For the text-containing cell, return its midpoint in [X, Y] coordinate format. 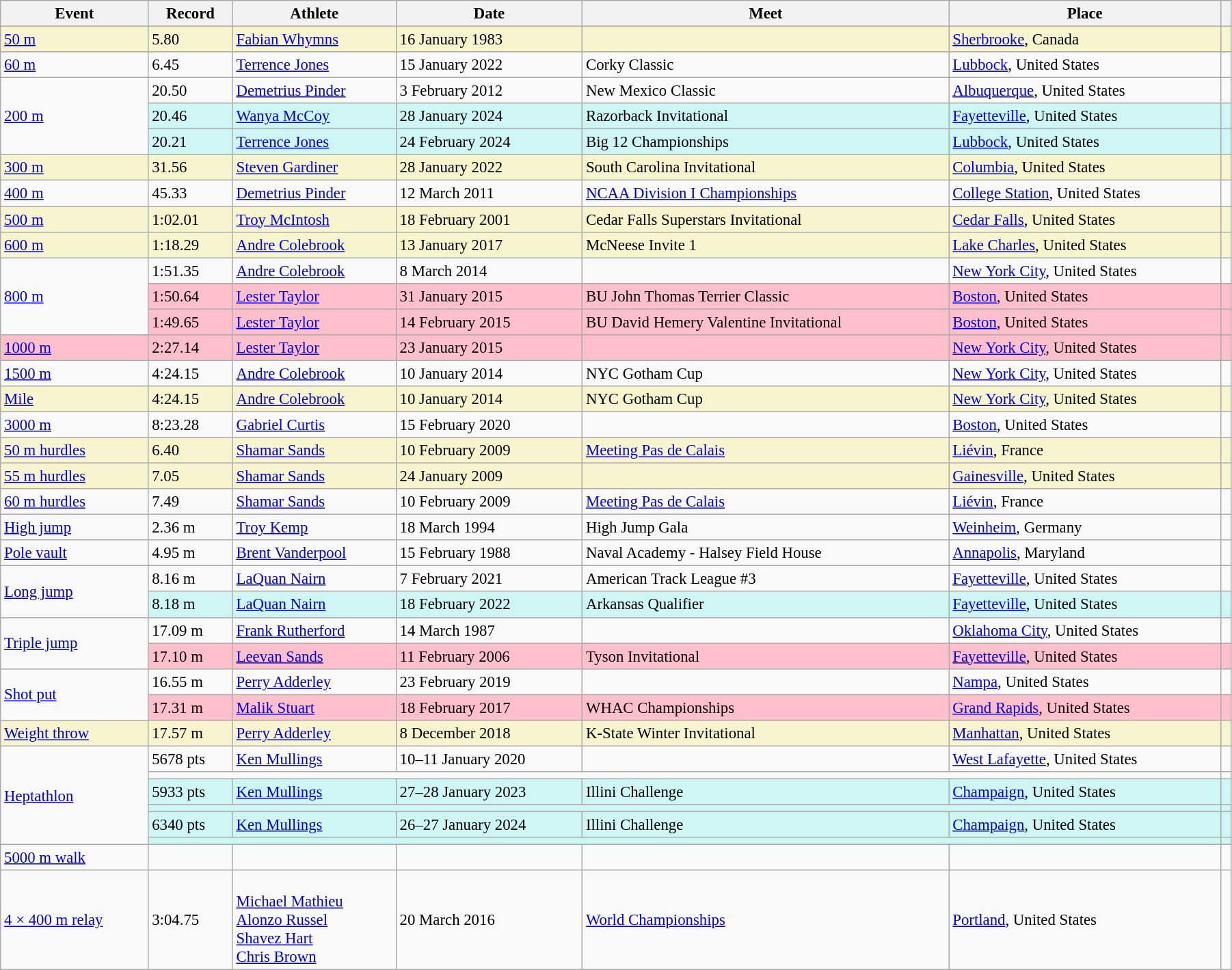
Shot put [75, 695]
31.56 [190, 167]
1000 m [75, 348]
18 February 2022 [489, 605]
8 March 2014 [489, 271]
Weight throw [75, 733]
Razorback Invitational [766, 116]
Michael MathieuAlonzo RusselShavez HartChris Brown [314, 920]
28 January 2024 [489, 116]
Albuquerque, United States [1085, 91]
7.05 [190, 476]
Gabriel Curtis [314, 425]
Frank Rutherford [314, 630]
13 January 2017 [489, 245]
Place [1085, 14]
20 March 2016 [489, 920]
2:27.14 [190, 348]
23 January 2015 [489, 348]
5000 m walk [75, 858]
Portland, United States [1085, 920]
500 m [75, 219]
Grand Rapids, United States [1085, 708]
17.31 m [190, 708]
High jump [75, 528]
5.80 [190, 40]
17.57 m [190, 733]
20.50 [190, 91]
5678 pts [190, 759]
60 m [75, 65]
6340 pts [190, 825]
1:51.35 [190, 271]
20.21 [190, 142]
20.46 [190, 116]
18 February 2017 [489, 708]
6.40 [190, 450]
American Track League #3 [766, 579]
Athlete [314, 14]
11 February 2006 [489, 656]
Record [190, 14]
Wanya McCoy [314, 116]
7 February 2021 [489, 579]
McNeese Invite 1 [766, 245]
1:50.64 [190, 296]
8 December 2018 [489, 733]
Columbia, United States [1085, 167]
Heptathlon [75, 796]
55 m hurdles [75, 476]
WHAC Championships [766, 708]
Manhattan, United States [1085, 733]
7.49 [190, 502]
200 m [75, 116]
18 February 2001 [489, 219]
24 January 2009 [489, 476]
West Lafayette, United States [1085, 759]
15 February 1988 [489, 553]
16.55 m [190, 682]
14 February 2015 [489, 322]
10–11 January 2020 [489, 759]
1500 m [75, 373]
High Jump Gala [766, 528]
1:02.01 [190, 219]
50 m [75, 40]
K-State Winter Invitational [766, 733]
60 m hurdles [75, 502]
17.09 m [190, 630]
23 February 2019 [489, 682]
Mile [75, 399]
Cedar Falls Superstars Invitational [766, 219]
Gainesville, United States [1085, 476]
Troy Kemp [314, 528]
17.10 m [190, 656]
Fabian Whymns [314, 40]
14 March 1987 [489, 630]
Annapolis, Maryland [1085, 553]
Event [75, 14]
12 March 2011 [489, 193]
Lake Charles, United States [1085, 245]
Tyson Invitational [766, 656]
400 m [75, 193]
8.16 m [190, 579]
3000 m [75, 425]
16 January 1983 [489, 40]
28 January 2022 [489, 167]
31 January 2015 [489, 296]
Big 12 Championships [766, 142]
Troy McIntosh [314, 219]
Date [489, 14]
World Championships [766, 920]
4 × 400 m relay [75, 920]
3:04.75 [190, 920]
Sherbrooke, Canada [1085, 40]
Arkansas Qualifier [766, 605]
Triple jump [75, 643]
26–27 January 2024 [489, 825]
Pole vault [75, 553]
6.45 [190, 65]
27–28 January 2023 [489, 792]
BU David Hemery Valentine Invitational [766, 322]
50 m hurdles [75, 450]
600 m [75, 245]
3 February 2012 [489, 91]
300 m [75, 167]
8.18 m [190, 605]
Naval Academy - Halsey Field House [766, 553]
New Mexico Classic [766, 91]
4.95 m [190, 553]
Brent Vanderpool [314, 553]
15 January 2022 [489, 65]
2.36 m [190, 528]
800 m [75, 297]
NCAA Division I Championships [766, 193]
BU John Thomas Terrier Classic [766, 296]
15 February 2020 [489, 425]
Corky Classic [766, 65]
1:18.29 [190, 245]
South Carolina Invitational [766, 167]
24 February 2024 [489, 142]
Weinheim, Germany [1085, 528]
8:23.28 [190, 425]
5933 pts [190, 792]
Steven Gardiner [314, 167]
Long jump [75, 592]
College Station, United States [1085, 193]
Oklahoma City, United States [1085, 630]
18 March 1994 [489, 528]
1:49.65 [190, 322]
Cedar Falls, United States [1085, 219]
Nampa, United States [1085, 682]
Leevan Sands [314, 656]
45.33 [190, 193]
Meet [766, 14]
Malik Stuart [314, 708]
